Capture the cell that displays the provided text and extract its (x, y) central coordinate. 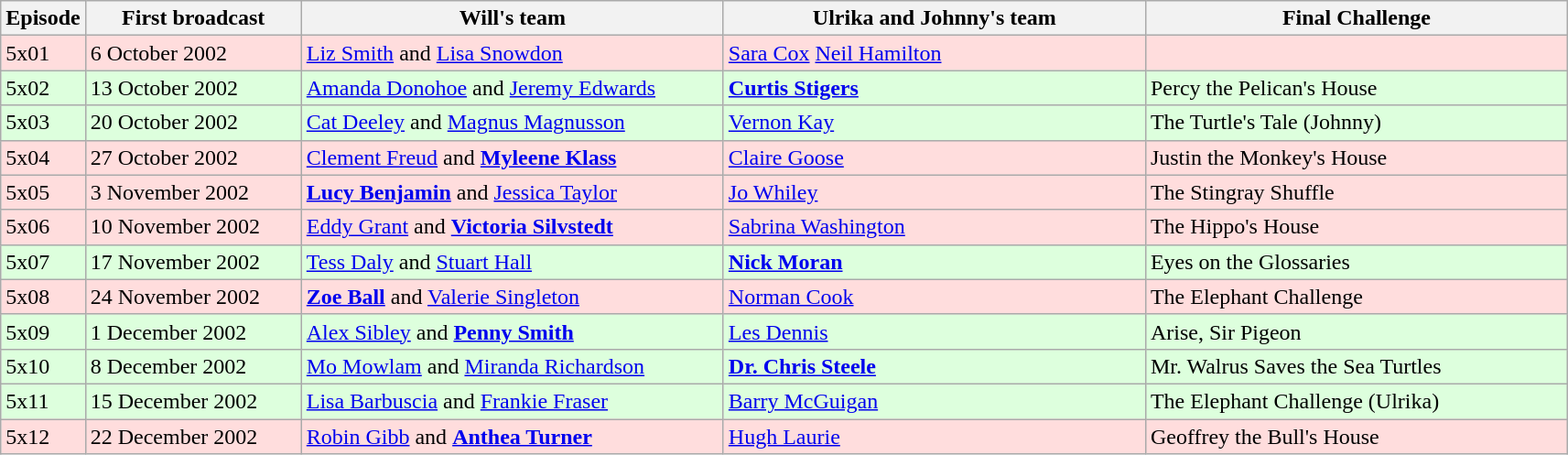
5x11 (43, 401)
Episode (43, 18)
5x05 (43, 192)
Dr. Chris Steele (934, 366)
5x06 (43, 227)
13 October 2002 (193, 88)
Percy the Pelican's House (1357, 88)
8 December 2002 (193, 366)
Final Challenge (1357, 18)
Zoe Ball and Valerie Singleton (513, 297)
5x08 (43, 297)
Sabrina Washington (934, 227)
Will's team (513, 18)
5x02 (43, 88)
Lucy Benjamin and Jessica Taylor (513, 192)
27 October 2002 (193, 157)
The Elephant Challenge (1357, 297)
Jo Whiley (934, 192)
17 November 2002 (193, 262)
The Hippo's House (1357, 227)
6 October 2002 (193, 53)
Les Dennis (934, 331)
5x09 (43, 331)
5x04 (43, 157)
3 November 2002 (193, 192)
Claire Goose (934, 157)
5x10 (43, 366)
Tess Daly and Stuart Hall (513, 262)
First broadcast (193, 18)
Norman Cook (934, 297)
Sara Cox Neil Hamilton (934, 53)
Eyes on the Glossaries (1357, 262)
5x07 (43, 262)
Robin Gibb and Anthea Turner (513, 437)
Hugh Laurie (934, 437)
Mo Mowlam and Miranda Richardson (513, 366)
24 November 2002 (193, 297)
Clement Freud and Myleene Klass (513, 157)
Liz Smith and Lisa Snowdon (513, 53)
The Elephant Challenge (Ulrika) (1357, 401)
Curtis Stigers (934, 88)
The Turtle's Tale (Johnny) (1357, 123)
Lisa Barbuscia and Frankie Fraser (513, 401)
15 December 2002 (193, 401)
Eddy Grant and Victoria Silvstedt (513, 227)
Amanda Donohoe and Jeremy Edwards (513, 88)
20 October 2002 (193, 123)
Ulrika and Johnny's team (934, 18)
Nick Moran (934, 262)
5x12 (43, 437)
Mr. Walrus Saves the Sea Turtles (1357, 366)
5x03 (43, 123)
1 December 2002 (193, 331)
Vernon Kay (934, 123)
22 December 2002 (193, 437)
The Stingray Shuffle (1357, 192)
Justin the Monkey's House (1357, 157)
Arise, Sir Pigeon (1357, 331)
Alex Sibley and Penny Smith (513, 331)
10 November 2002 (193, 227)
5x01 (43, 53)
Cat Deeley and Magnus Magnusson (513, 123)
Geoffrey the Bull's House (1357, 437)
Barry McGuigan (934, 401)
